Capture the cell that displays the provided text and extract its (X, Y) central coordinate. 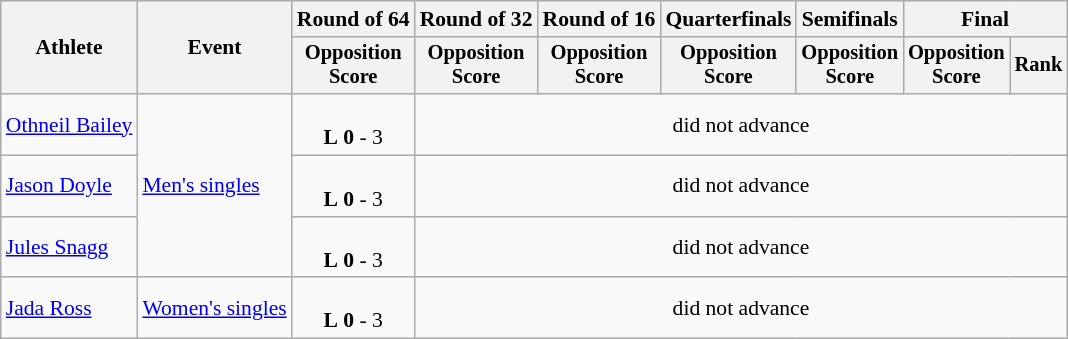
Final (985, 19)
Rank (1039, 66)
Jason Doyle (70, 186)
Event (214, 48)
Jada Ross (70, 308)
Round of 64 (354, 19)
Men's singles (214, 186)
Othneil Bailey (70, 124)
Jules Snagg (70, 248)
Round of 32 (476, 19)
Athlete (70, 48)
Round of 16 (600, 19)
Semifinals (850, 19)
Women's singles (214, 308)
Quarterfinals (728, 19)
